Locate the cell with the specified text and output its (X, Y) center coordinate. 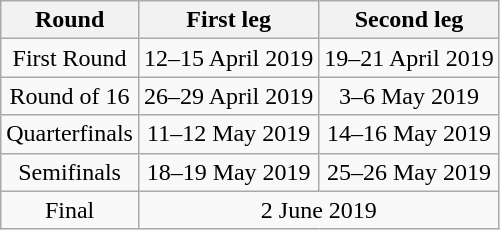
First Round (70, 58)
Quarterfinals (70, 134)
2 June 2019 (318, 210)
Second leg (409, 20)
Round of 16 (70, 96)
14–16 May 2019 (409, 134)
Round (70, 20)
3–6 May 2019 (409, 96)
Final (70, 210)
Semifinals (70, 172)
11–12 May 2019 (228, 134)
18–19 May 2019 (228, 172)
26–29 April 2019 (228, 96)
25–26 May 2019 (409, 172)
First leg (228, 20)
12–15 April 2019 (228, 58)
19–21 April 2019 (409, 58)
